Scan for the cell matching the given text and deliver its (x, y) coordinate at center. 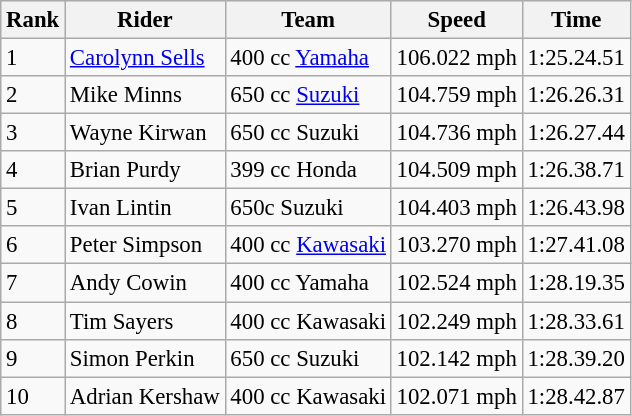
102.142 mph (456, 358)
1:26.27.44 (576, 133)
103.270 mph (456, 245)
106.022 mph (456, 58)
1:26.26.31 (576, 95)
1:28.39.20 (576, 358)
650c Suzuki (308, 208)
1 (33, 58)
Andy Cowin (146, 283)
1:27.41.08 (576, 245)
1:25.24.51 (576, 58)
1:26.43.98 (576, 208)
102.249 mph (456, 321)
7 (33, 283)
102.071 mph (456, 396)
102.524 mph (456, 283)
9 (33, 358)
10 (33, 396)
1:28.33.61 (576, 321)
104.759 mph (456, 95)
1:28.42.87 (576, 396)
Time (576, 20)
6 (33, 245)
4 (33, 170)
Brian Purdy (146, 170)
8 (33, 321)
Wayne Kirwan (146, 133)
Peter Simpson (146, 245)
Ivan Lintin (146, 208)
Team (308, 20)
104.509 mph (456, 170)
399 cc Honda (308, 170)
Rider (146, 20)
Rank (33, 20)
2 (33, 95)
1:26.38.71 (576, 170)
Mike Minns (146, 95)
5 (33, 208)
Speed (456, 20)
Adrian Kershaw (146, 396)
Tim Sayers (146, 321)
Simon Perkin (146, 358)
Carolynn Sells (146, 58)
104.736 mph (456, 133)
104.403 mph (456, 208)
1:28.19.35 (576, 283)
3 (33, 133)
